For the text-containing cell, return its midpoint in [x, y] coordinate format. 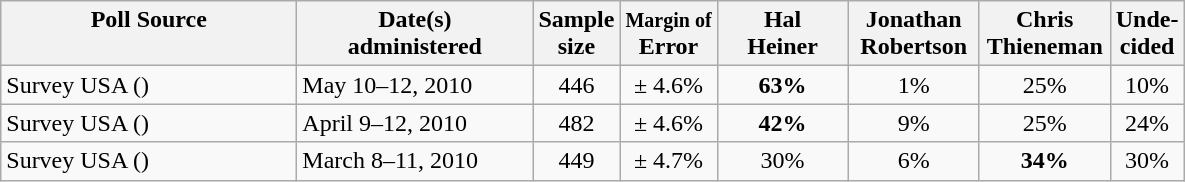
482 [576, 123]
9% [914, 123]
6% [914, 161]
1% [914, 85]
10% [1147, 85]
Samplesize [576, 34]
April 9–12, 2010 [415, 123]
24% [1147, 123]
JonathanRobertson [914, 34]
34% [1044, 161]
HalHeiner [782, 34]
Unde-cided [1147, 34]
Date(s) administered [415, 34]
March 8–11, 2010 [415, 161]
63% [782, 85]
Margin ofError [668, 34]
42% [782, 123]
446 [576, 85]
ChrisThieneman [1044, 34]
May 10–12, 2010 [415, 85]
± 4.7% [668, 161]
449 [576, 161]
Poll Source [149, 34]
